Pinpoint the cell where the given text exists, returning its (x, y) midpoint coordinate. 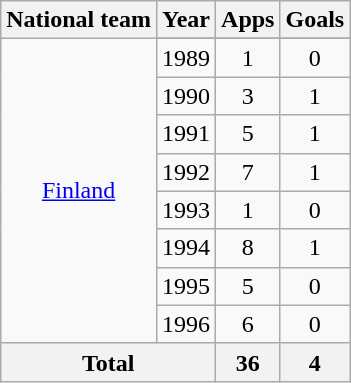
1994 (186, 248)
Total (108, 362)
1995 (186, 286)
4 (315, 362)
National team (79, 20)
Goals (315, 20)
1991 (186, 134)
1992 (186, 172)
1990 (186, 96)
7 (248, 172)
6 (248, 324)
Apps (248, 20)
1989 (186, 58)
Year (186, 20)
1996 (186, 324)
3 (248, 96)
36 (248, 362)
8 (248, 248)
1993 (186, 210)
Finland (79, 191)
